Pinpoint the cell where the given text exists, returning its (x, y) midpoint coordinate. 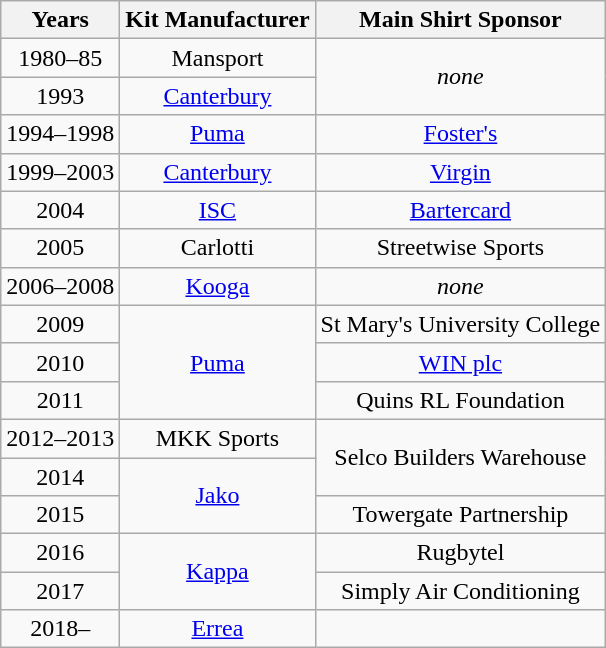
Main Shirt Sponsor (460, 20)
Towergate Partnership (460, 515)
Selco Builders Warehouse (460, 457)
2015 (60, 515)
2005 (60, 248)
2010 (60, 362)
Kit Manufacturer (218, 20)
Virgin (460, 172)
2016 (60, 553)
Foster's (460, 134)
ISC (218, 210)
Kooga (218, 286)
Quins RL Foundation (460, 400)
1999–2003 (60, 172)
Carlotti (218, 248)
WIN plc (460, 362)
2017 (60, 591)
2012–2013 (60, 438)
Errea (218, 629)
Kappa (218, 572)
Mansport (218, 58)
Jako (218, 496)
1980–85 (60, 58)
2011 (60, 400)
Simply Air Conditioning (460, 591)
St Mary's University College (460, 324)
Bartercard (460, 210)
Rugbytel (460, 553)
2004 (60, 210)
MKK Sports (218, 438)
2006–2008 (60, 286)
2009 (60, 324)
Streetwise Sports (460, 248)
Years (60, 20)
1993 (60, 96)
1994–1998 (60, 134)
2014 (60, 477)
2018– (60, 629)
